Determine the (x, y) coordinate at the center of the cell enclosing the given text.  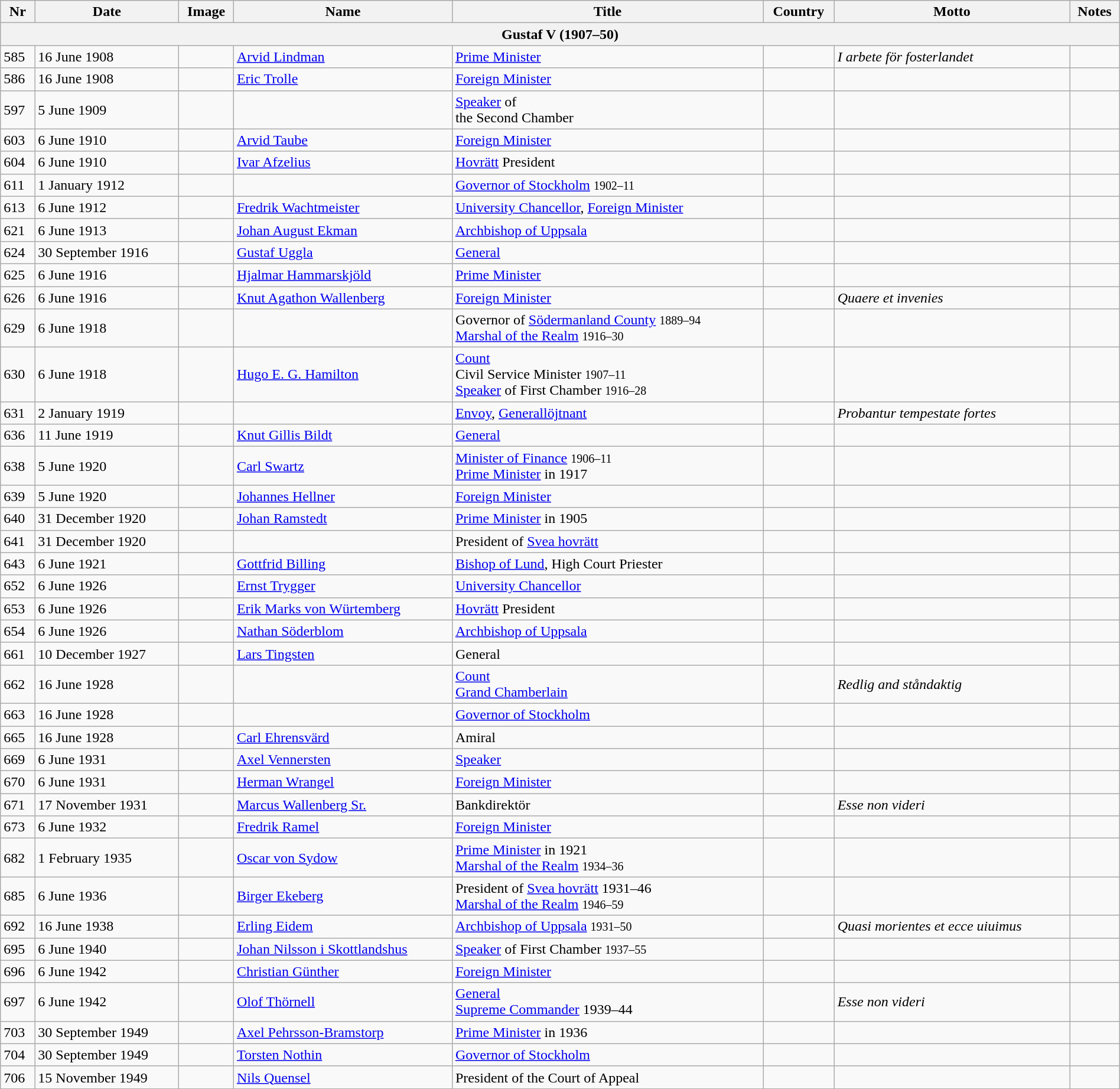
Arvid Lindman (343, 57)
692 (18, 927)
Title (607, 12)
Notes (1095, 12)
CountCivil Service Minister 1907–11Speaker of First Chamber 1916–28 (607, 375)
30 September 1916 (107, 252)
Arvid Taube (343, 140)
Speaker (607, 760)
706 (18, 1077)
Johan Ramstedt (343, 519)
I arbete för fosterlandet (952, 57)
669 (18, 760)
685 (18, 896)
Christian Günther (343, 971)
Axel Vennersten (343, 760)
Axel Pehrsson-Bramstorp (343, 1032)
Nr (18, 12)
CountGrand Chamberlain (607, 684)
Marcus Wallenberg Sr. (343, 805)
Governor of Södermanland County 1889–94Marshal of the Realm 1916–30 (607, 329)
Knut Agathon Wallenberg (343, 297)
Gustaf V (1907–50) (560, 34)
Erling Eidem (343, 927)
Fredrik Ramel (343, 827)
Ivar Afzelius (343, 162)
Eric Trolle (343, 79)
Erik Marks von Würtemberg (343, 609)
President of Svea hovrätt 1931–46Marshal of the Realm 1946–59 (607, 896)
Olof Thörnell (343, 1002)
Image (207, 12)
Johan August Ekman (343, 230)
585 (18, 57)
625 (18, 275)
695 (18, 949)
Bishop of Lund, High Court Priester (607, 564)
626 (18, 297)
Archbishop of Uppsala 1931–50 (607, 927)
6 June 1936 (107, 896)
653 (18, 609)
Country (799, 12)
631 (18, 413)
16 June 1938 (107, 927)
Fredrik Wachtmeister (343, 207)
Carl Ehrensvärd (343, 737)
636 (18, 435)
University Chancellor (607, 586)
613 (18, 207)
Prime Minister in 1936 (607, 1032)
Knut Gillis Bildt (343, 435)
15 November 1949 (107, 1077)
703 (18, 1032)
6 June 1912 (107, 207)
640 (18, 519)
639 (18, 496)
697 (18, 1002)
662 (18, 684)
586 (18, 79)
663 (18, 714)
Prime Minister in 1905 (607, 519)
Nils Quensel (343, 1077)
704 (18, 1055)
Herman Wrangel (343, 782)
Amiral (607, 737)
671 (18, 805)
GeneralSupreme Commander 1939–44 (607, 1002)
673 (18, 827)
Quasi morientes et ecce uiuimus (952, 927)
10 December 1927 (107, 654)
604 (18, 162)
6 June 1913 (107, 230)
Redlig and ståndaktig (952, 684)
Gustaf Uggla (343, 252)
Probantur tempestate fortes (952, 413)
Johan Nilsson i Skottlandshus (343, 949)
Gottfrid Billing (343, 564)
641 (18, 541)
Minister of Finance 1906–11Prime Minister in 1917 (607, 466)
Date (107, 12)
17 November 1931 (107, 805)
1 January 1912 (107, 185)
1 February 1935 (107, 858)
696 (18, 971)
654 (18, 631)
Hjalmar Hammarskjöld (343, 275)
6 June 1921 (107, 564)
611 (18, 185)
624 (18, 252)
11 June 1919 (107, 435)
University Chancellor, Foreign Minister (607, 207)
682 (18, 858)
603 (18, 140)
Speaker of First Chamber 1937–55 (607, 949)
6 June 1940 (107, 949)
652 (18, 586)
Speaker of the Second Chamber (607, 110)
621 (18, 230)
Birger Ekeberg (343, 896)
5 June 1909 (107, 110)
Governor of Stockholm 1902–11 (607, 185)
Bankdirektör (607, 805)
Prime Minister in 1921Marshal of the Realm 1934–36 (607, 858)
638 (18, 466)
Hugo E. G. Hamilton (343, 375)
Johannes Hellner (343, 496)
Nathan Söderblom (343, 631)
Ernst Trygger (343, 586)
Envoy, Generallöjtnant (607, 413)
President of the Court of Appeal (607, 1077)
Name (343, 12)
Oscar von Sydow (343, 858)
665 (18, 737)
670 (18, 782)
2 January 1919 (107, 413)
6 June 1932 (107, 827)
629 (18, 329)
Quaere et invenies (952, 297)
661 (18, 654)
Carl Swartz (343, 466)
643 (18, 564)
597 (18, 110)
630 (18, 375)
Lars Tingsten (343, 654)
Motto (952, 12)
Torsten Nothin (343, 1055)
President of Svea hovrätt (607, 541)
